Locate the cell with the specified text and output its (X, Y) center coordinate. 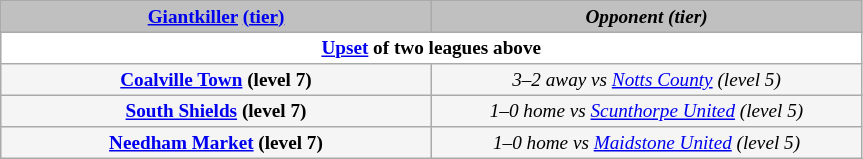
Upset of two leagues above (432, 48)
Opponent (tier) (646, 17)
Coalville Town (level 7) (216, 80)
Needham Market (level 7) (216, 143)
Giantkiller (tier) (216, 17)
South Shields (level 7) (216, 111)
1–0 home vs Maidstone United (level 5) (646, 143)
3–2 away vs Notts County (level 5) (646, 80)
1–0 home vs Scunthorpe United (level 5) (646, 111)
